Scan for the cell matching the given text and deliver its (X, Y) coordinate at center. 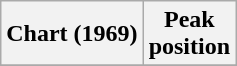
Chart (1969) (72, 34)
Peakposition (189, 34)
